Find where the given text appears and provide that cell's center as (x, y) coordinate. 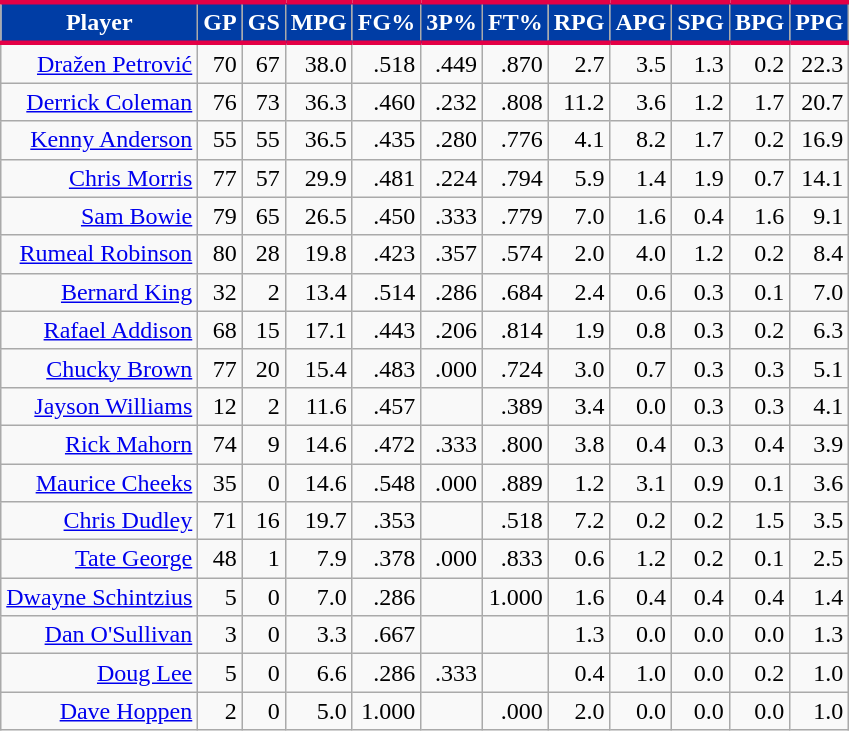
BPG (759, 22)
.483 (386, 368)
68 (220, 330)
2.7 (579, 63)
MPG (318, 22)
Rafael Addison (100, 330)
.889 (515, 483)
Dwayne Schintzius (100, 597)
Bernard King (100, 292)
2.4 (579, 292)
1 (264, 559)
2.5 (820, 559)
Derrick Coleman (100, 102)
.684 (515, 292)
FG% (386, 22)
71 (220, 521)
GS (264, 22)
Player (100, 22)
3 (220, 635)
5.9 (579, 178)
.353 (386, 521)
.667 (386, 635)
APG (641, 22)
.776 (515, 140)
1.5 (759, 521)
74 (220, 444)
.457 (386, 406)
16 (264, 521)
3.4 (579, 406)
.833 (515, 559)
Maurice Cheeks (100, 483)
.800 (515, 444)
Dražen Petrović (100, 63)
7.9 (318, 559)
15 (264, 330)
67 (264, 63)
.870 (515, 63)
.280 (452, 140)
35 (220, 483)
3.0 (579, 368)
Chucky Brown (100, 368)
6.3 (820, 330)
Rick Mahorn (100, 444)
.450 (386, 216)
9.1 (820, 216)
RPG (579, 22)
76 (220, 102)
8.4 (820, 254)
.514 (386, 292)
5.1 (820, 368)
Chris Morris (100, 178)
32 (220, 292)
3.8 (579, 444)
GP (220, 22)
Doug Lee (100, 673)
Dave Hoppen (100, 711)
13.4 (318, 292)
.808 (515, 102)
Chris Dudley (100, 521)
Dan O'Sullivan (100, 635)
Kenny Anderson (100, 140)
19.7 (318, 521)
.224 (452, 178)
.443 (386, 330)
11.2 (579, 102)
70 (220, 63)
.435 (386, 140)
20.7 (820, 102)
29.9 (318, 178)
7.2 (579, 521)
36.3 (318, 102)
3.3 (318, 635)
80 (220, 254)
0.9 (701, 483)
12 (220, 406)
.460 (386, 102)
.378 (386, 559)
.389 (515, 406)
.814 (515, 330)
19.8 (318, 254)
.794 (515, 178)
9 (264, 444)
65 (264, 216)
.548 (386, 483)
5.0 (318, 711)
.779 (515, 216)
.232 (452, 102)
16.9 (820, 140)
28 (264, 254)
79 (220, 216)
38.0 (318, 63)
11.6 (318, 406)
Jayson Williams (100, 406)
3P% (452, 22)
Tate George (100, 559)
.574 (515, 254)
57 (264, 178)
.357 (452, 254)
4.0 (641, 254)
.423 (386, 254)
8.2 (641, 140)
0.8 (641, 330)
3.9 (820, 444)
36.5 (318, 140)
22.3 (820, 63)
.472 (386, 444)
PPG (820, 22)
17.1 (318, 330)
6.6 (318, 673)
Rumeal Robinson (100, 254)
14.1 (820, 178)
73 (264, 102)
SPG (701, 22)
3.1 (641, 483)
.481 (386, 178)
Sam Bowie (100, 216)
20 (264, 368)
.206 (452, 330)
48 (220, 559)
.449 (452, 63)
.724 (515, 368)
15.4 (318, 368)
26.5 (318, 216)
FT% (515, 22)
